Output the (x, y) coordinate of the center of the cell containing the given text.  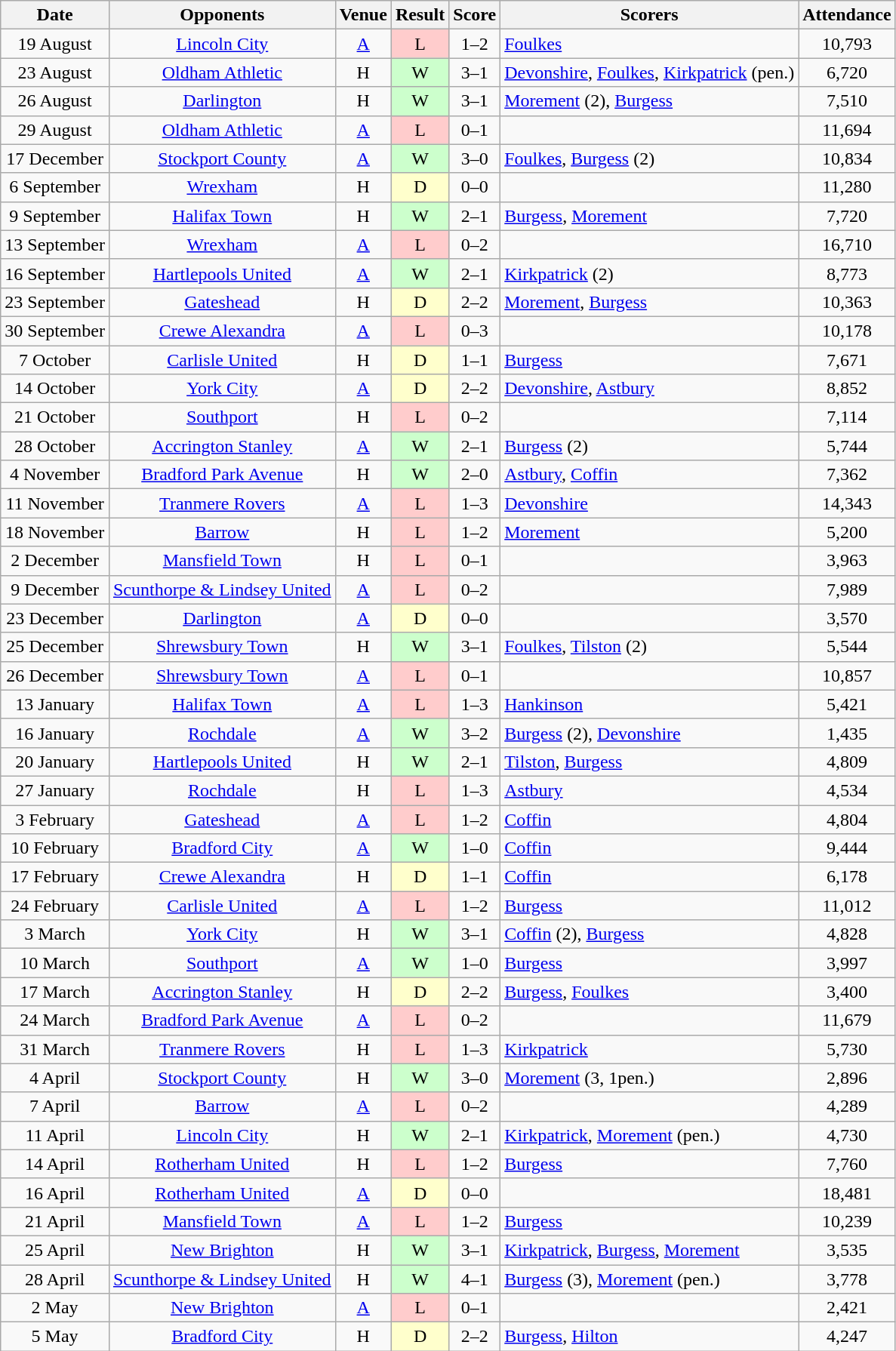
23 December (55, 618)
Devonshire, Astbury (649, 389)
4–1 (475, 1279)
10,363 (847, 302)
17 March (55, 992)
7 October (55, 360)
Foulkes (649, 44)
Score (475, 15)
2,421 (847, 1308)
Kirkpatrick, Morement (pen.) (649, 1135)
3,963 (847, 561)
6 September (55, 187)
5,200 (847, 532)
7,362 (847, 475)
Foulkes, Burgess (2) (649, 158)
Burgess, Foulkes (649, 992)
Morement (3, 1pen.) (649, 1078)
10,239 (847, 1221)
11,694 (847, 130)
3,570 (847, 618)
3 February (55, 819)
4,730 (847, 1135)
14 April (55, 1164)
21 April (55, 1221)
17 February (55, 877)
9 September (55, 216)
23 August (55, 72)
Astbury (649, 790)
4,809 (847, 762)
25 December (55, 647)
2 May (55, 1308)
10,857 (847, 675)
Burgess (2), Devonshire (649, 733)
4 November (55, 475)
14,343 (847, 503)
11 April (55, 1135)
11,012 (847, 906)
27 January (55, 790)
9,444 (847, 848)
11,679 (847, 1020)
4,828 (847, 934)
11 November (55, 503)
7,510 (847, 101)
7 April (55, 1106)
Attendance (847, 15)
Morement (2), Burgess (649, 101)
Kirkpatrick, Burgess, Morement (649, 1250)
29 August (55, 130)
0–3 (475, 331)
Kirkpatrick (2) (649, 273)
Scorers (649, 15)
24 March (55, 1020)
8,773 (847, 273)
5 May (55, 1337)
18,481 (847, 1193)
3,778 (847, 1279)
31 March (55, 1049)
2 December (55, 561)
26 August (55, 101)
2–0 (475, 475)
3,997 (847, 963)
21 October (55, 417)
28 April (55, 1279)
Coffin (2), Burgess (649, 934)
4,534 (847, 790)
7,760 (847, 1164)
5,744 (847, 446)
4 April (55, 1078)
6,178 (847, 877)
11,280 (847, 187)
Burgess, Hilton (649, 1337)
13 September (55, 245)
18 November (55, 532)
9 December (55, 589)
3,400 (847, 992)
5,544 (847, 647)
Opponents (222, 15)
Morement (649, 532)
24 February (55, 906)
7,114 (847, 417)
17 December (55, 158)
16 September (55, 273)
Devonshire, Foulkes, Kirkpatrick (pen.) (649, 72)
10,793 (847, 44)
5,730 (847, 1049)
26 December (55, 675)
7,989 (847, 589)
10 February (55, 848)
23 September (55, 302)
16 January (55, 733)
7,671 (847, 360)
13 January (55, 704)
10 March (55, 963)
16 April (55, 1193)
4,247 (847, 1337)
10,834 (847, 158)
2,896 (847, 1078)
8,852 (847, 389)
4,804 (847, 819)
Astbury, Coffin (649, 475)
Hankinson (649, 704)
1,435 (847, 733)
3 March (55, 934)
Foulkes, Tilston (2) (649, 647)
Burgess (3), Morement (pen.) (649, 1279)
Venue (363, 15)
30 September (55, 331)
10,178 (847, 331)
Burgess, Morement (649, 216)
Kirkpatrick (649, 1049)
16,710 (847, 245)
Devonshire (649, 503)
Tilston, Burgess (649, 762)
5,421 (847, 704)
28 October (55, 446)
25 April (55, 1250)
20 January (55, 762)
19 August (55, 44)
3,535 (847, 1250)
Burgess (2) (649, 446)
Result (420, 15)
Morement, Burgess (649, 302)
14 October (55, 389)
4,289 (847, 1106)
7,720 (847, 216)
6,720 (847, 72)
3–2 (475, 733)
Date (55, 15)
